Return [X, Y] of the center of cell containing provided text 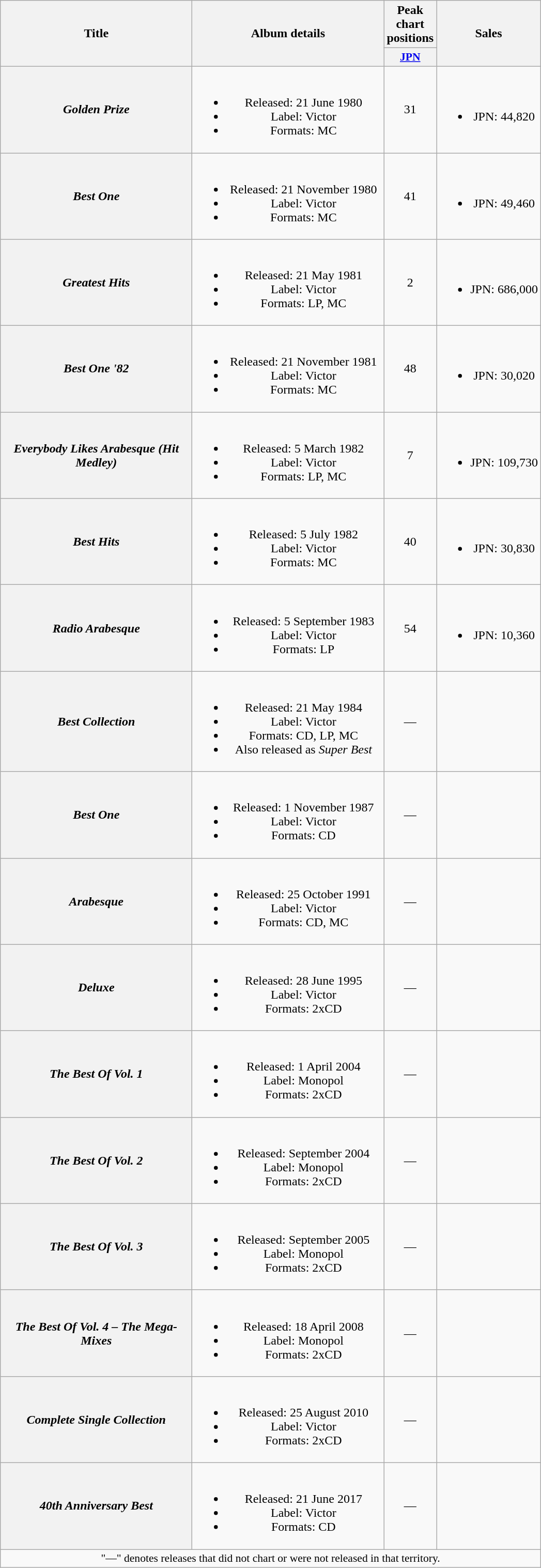
Best One '82 [96, 369]
Peak chart positions [410, 24]
JPN: 49,460 [489, 197]
2 [410, 282]
Released: 21 May 1984Label: VictorFormats: CD, LP, MCAlso released as Super Best [288, 721]
Best Collection [96, 721]
JPN [410, 57]
Released: 18 April 2008Label: MonopolFormats: 2xCD [288, 1333]
Released: 25 August 2010Label: VictorFormats: 2xCD [288, 1419]
JPN: 686,000 [489, 282]
Released: 1 November 1987Label: VictorFormats: CD [288, 815]
"—" denotes releases that did not chart or were not released in that territory. [271, 1559]
Everybody Likes Arabesque (Hit Medley) [96, 455]
Released: 1 April 2004Label: MonopolFormats: 2xCD [288, 1074]
JPN: 44,820 [489, 110]
Released: 21 November 1980Label: VictorFormats: MC [288, 197]
Released: 21 November 1981Label: VictorFormats: MC [288, 369]
Golden Prize [96, 110]
Arabesque [96, 901]
Sales [489, 34]
Complete Single Collection [96, 1419]
Released: September 2005Label: MonopolFormats: 2xCD [288, 1246]
31 [410, 110]
JPN: 109,730 [489, 455]
JPN: 30,020 [489, 369]
The Best Of Vol. 4 – The Mega-Mixes [96, 1333]
7 [410, 455]
Greatest Hits [96, 282]
Released: 25 October 1991Label: VictorFormats: CD, MC [288, 901]
54 [410, 628]
Released: 21 June 1980Label: VictorFormats: MC [288, 110]
Title [96, 34]
Released: 21 May 1981Label: VictorFormats: LP, MC [288, 282]
Released: 28 June 1995Label: VictorFormats: 2xCD [288, 988]
Released: 5 July 1982Label: VictorFormats: MC [288, 542]
The Best Of Vol. 3 [96, 1246]
JPN: 10,360 [489, 628]
The Best Of Vol. 1 [96, 1074]
40th Anniversary Best [96, 1506]
Released: 21 June 2017Label: VictorFormats: CD [288, 1506]
48 [410, 369]
40 [410, 542]
Released: September 2004Label: MonopolFormats: 2xCD [288, 1160]
Deluxe [96, 988]
Best Hits [96, 542]
Released: 5 September 1983Label: VictorFormats: LP [288, 628]
Released: 5 March 1982Label: VictorFormats: LP, MC [288, 455]
41 [410, 197]
The Best Of Vol. 2 [96, 1160]
Radio Arabesque [96, 628]
Album details [288, 34]
JPN: 30,830 [489, 542]
